Determine the [x, y] coordinate at the center of the cell enclosing the given text.  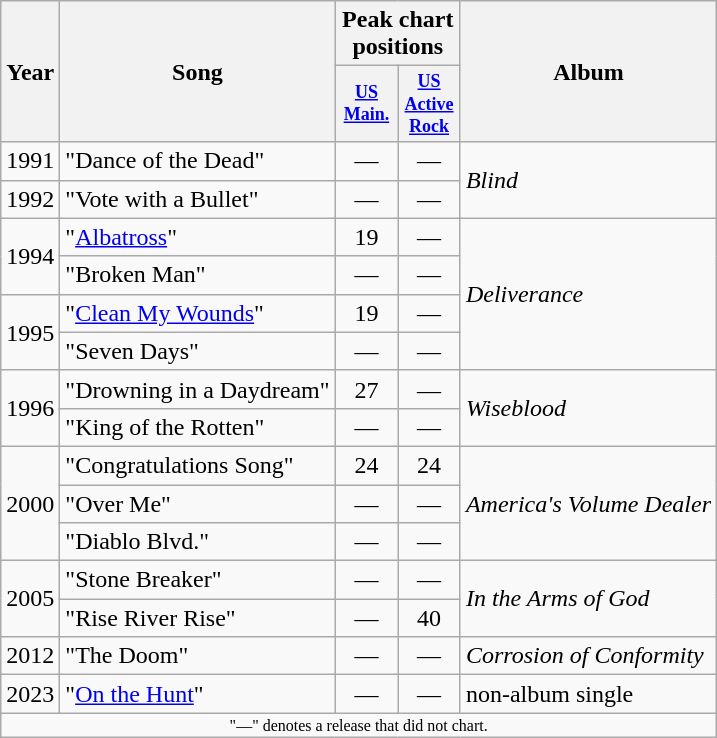
"Clean My Wounds" [198, 313]
"Drowning in a Daydream" [198, 389]
"Over Me" [198, 504]
2000 [30, 503]
"Vote with a Bullet" [198, 199]
America's Volume Dealer [588, 503]
"Diablo Blvd." [198, 542]
USActiveRock [430, 104]
Wiseblood [588, 408]
1996 [30, 408]
1992 [30, 199]
2012 [30, 656]
40 [430, 618]
Blind [588, 180]
Year [30, 72]
"Seven Days" [198, 351]
Corrosion of Conformity [588, 656]
non-album single [588, 694]
Deliverance [588, 294]
"Rise River Rise" [198, 618]
"Broken Man" [198, 275]
2023 [30, 694]
27 [366, 389]
2005 [30, 599]
1994 [30, 256]
In the Arms of God [588, 599]
"King of the Rotten" [198, 427]
1995 [30, 332]
"Albatross" [198, 237]
"The Doom" [198, 656]
"On the Hunt" [198, 694]
US Main. [366, 104]
"Congratulations Song" [198, 465]
Peak chart positions [398, 34]
1991 [30, 161]
"Dance of the Dead" [198, 161]
"—" denotes a release that did not chart. [359, 725]
Album [588, 72]
Song [198, 72]
"Stone Breaker" [198, 580]
